From the cell containing the given text, extract its center point as (X, Y) coordinate. 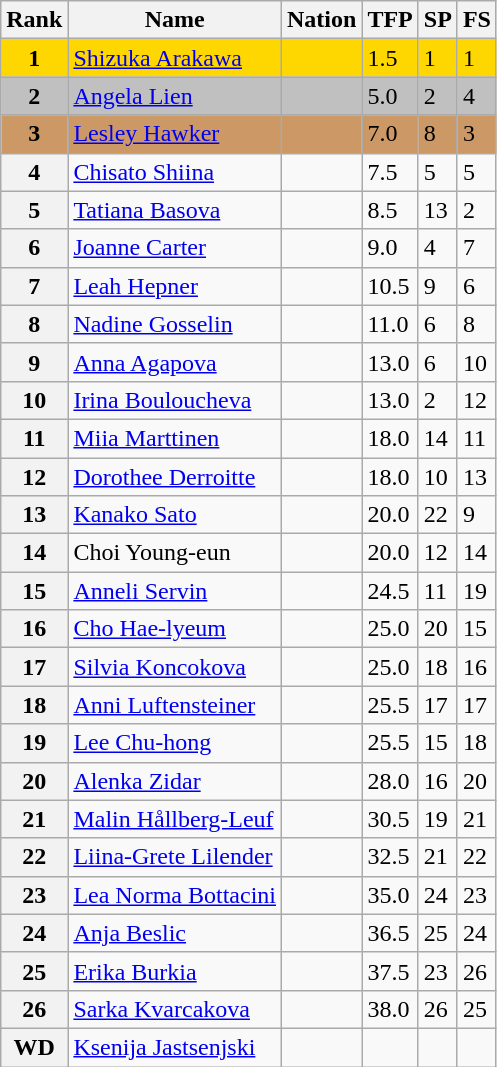
Miia Marttinen (175, 438)
Anneli Servin (175, 591)
Lee Chu-hong (175, 743)
Alenka Zidar (175, 781)
Anja Beslic (175, 933)
WD (34, 1047)
36.5 (390, 933)
Rank (34, 20)
Irina Bouloucheva (175, 400)
Leah Hepner (175, 286)
37.5 (390, 971)
5.0 (390, 96)
1.5 (390, 58)
TFP (390, 20)
35.0 (390, 895)
9.0 (390, 248)
Lea Norma Bottacini (175, 895)
Kanako Sato (175, 515)
7.5 (390, 172)
Nation (322, 20)
Joanne Carter (175, 248)
30.5 (390, 819)
Tatiana Basova (175, 210)
Cho Hae-lyeum (175, 629)
Silvia Koncokova (175, 667)
11.0 (390, 324)
FS (476, 20)
Name (175, 20)
Sarka Kvarcakova (175, 1009)
SP (438, 20)
8.5 (390, 210)
Malin Hållberg-Leuf (175, 819)
10.5 (390, 286)
Dorothee Derroitte (175, 477)
Ksenija Jastsenjski (175, 1047)
7.0 (390, 134)
28.0 (390, 781)
Erika Burkia (175, 971)
32.5 (390, 857)
24.5 (390, 591)
Shizuka Arakawa (175, 58)
Anna Agapova (175, 362)
Angela Lien (175, 96)
Anni Luftensteiner (175, 705)
Choi Young-eun (175, 553)
38.0 (390, 1009)
Nadine Gosselin (175, 324)
Chisato Shiina (175, 172)
Liina-Grete Lilender (175, 857)
Lesley Hawker (175, 134)
